Output the [x, y] coordinate of the center of the cell containing the given text.  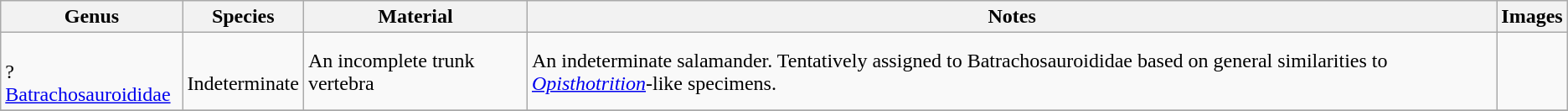
Genus [92, 17]
?Batrachosauroididae [92, 71]
Species [243, 17]
Notes [1012, 17]
An indeterminate salamander. Tentatively assigned to Batrachosauroididae based on general similarities to Opisthotrition-like specimens. [1012, 71]
Images [1532, 17]
An incomplete trunk vertebra [415, 71]
Material [415, 17]
Indeterminate [243, 71]
